Scan for the cell matching the given text and deliver its (X, Y) coordinate at center. 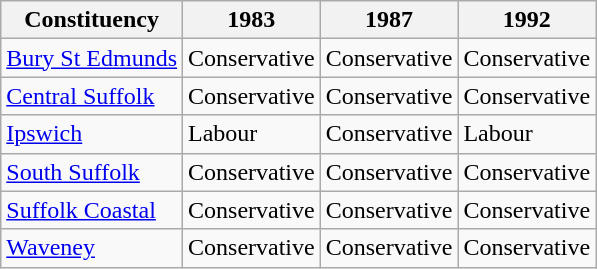
1983 (252, 20)
Bury St Edmunds (92, 58)
1992 (527, 20)
South Suffolk (92, 172)
Constituency (92, 20)
Waveney (92, 248)
1987 (389, 20)
Ipswich (92, 134)
Suffolk Coastal (92, 210)
Central Suffolk (92, 96)
